Extract the [X, Y] coordinate from the center of the cell holding the provided text.  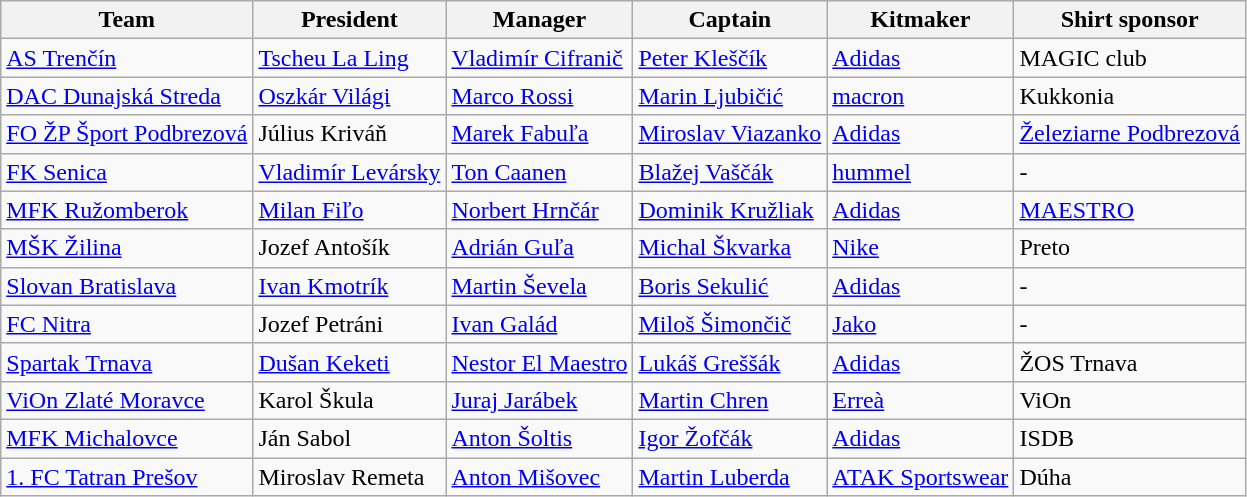
Dominik Kružliak [730, 210]
MŠK Žilina [127, 248]
Erreà [920, 400]
Július Kriváň [350, 134]
Jozef Antošík [350, 248]
Martin Luberda [730, 477]
Jozef Petráni [350, 324]
ATAK Sportswear [920, 477]
Michal Škvarka [730, 248]
MFK Michalovce [127, 438]
Spartak Trnava [127, 362]
FK Senica [127, 172]
Anton Šoltis [540, 438]
hummel [920, 172]
1. FC Tatran Prešov [127, 477]
ViOn Zlaté Moravce [127, 400]
Nike [920, 248]
Miroslav Remeta [350, 477]
Slovan Bratislava [127, 286]
Vladimír Levársky [350, 172]
Miroslav Viazanko [730, 134]
Ivan Kmotrík [350, 286]
macron [920, 96]
Boris Sekulić [730, 286]
Dušan Keketi [350, 362]
Anton Mišovec [540, 477]
Marco Rossi [540, 96]
FC Nitra [127, 324]
Marek Fabuľa [540, 134]
ViOn [1130, 400]
Ivan Galád [540, 324]
DAC Dunajská Streda [127, 96]
Adrián Guľa [540, 248]
ŽOS Trnava [1130, 362]
Marin Ljubičić [730, 96]
Martin Ševela [540, 286]
Ján Sabol [350, 438]
Peter Kleščík [730, 58]
Dúha [1130, 477]
Vladimír Cifranič [540, 58]
MFK Ružomberok [127, 210]
MAESTRO [1130, 210]
Nestor El Maestro [540, 362]
Kukkonia [1130, 96]
Lukáš Greššák [730, 362]
Norbert Hrnčár [540, 210]
Jako [920, 324]
Kitmaker [920, 20]
Karol Škula [350, 400]
Preto [1130, 248]
President [350, 20]
FO ŽP Šport Podbrezová [127, 134]
MAGIC club [1130, 58]
Juraj Jarábek [540, 400]
Team [127, 20]
Tscheu La Ling [350, 58]
Igor Žofčák [730, 438]
Shirt sponsor [1130, 20]
AS Trenčín [127, 58]
Blažej Vaščák [730, 172]
Martin Chren [730, 400]
ISDB [1130, 438]
Oszkár Világi [350, 96]
Železiarne Podbrezová [1130, 134]
Manager [540, 20]
Milan Fiľo [350, 210]
Miloš Šimončič [730, 324]
Ton Caanen [540, 172]
Captain [730, 20]
